Scan for the cell matching the given text and deliver its (X, Y) coordinate at center. 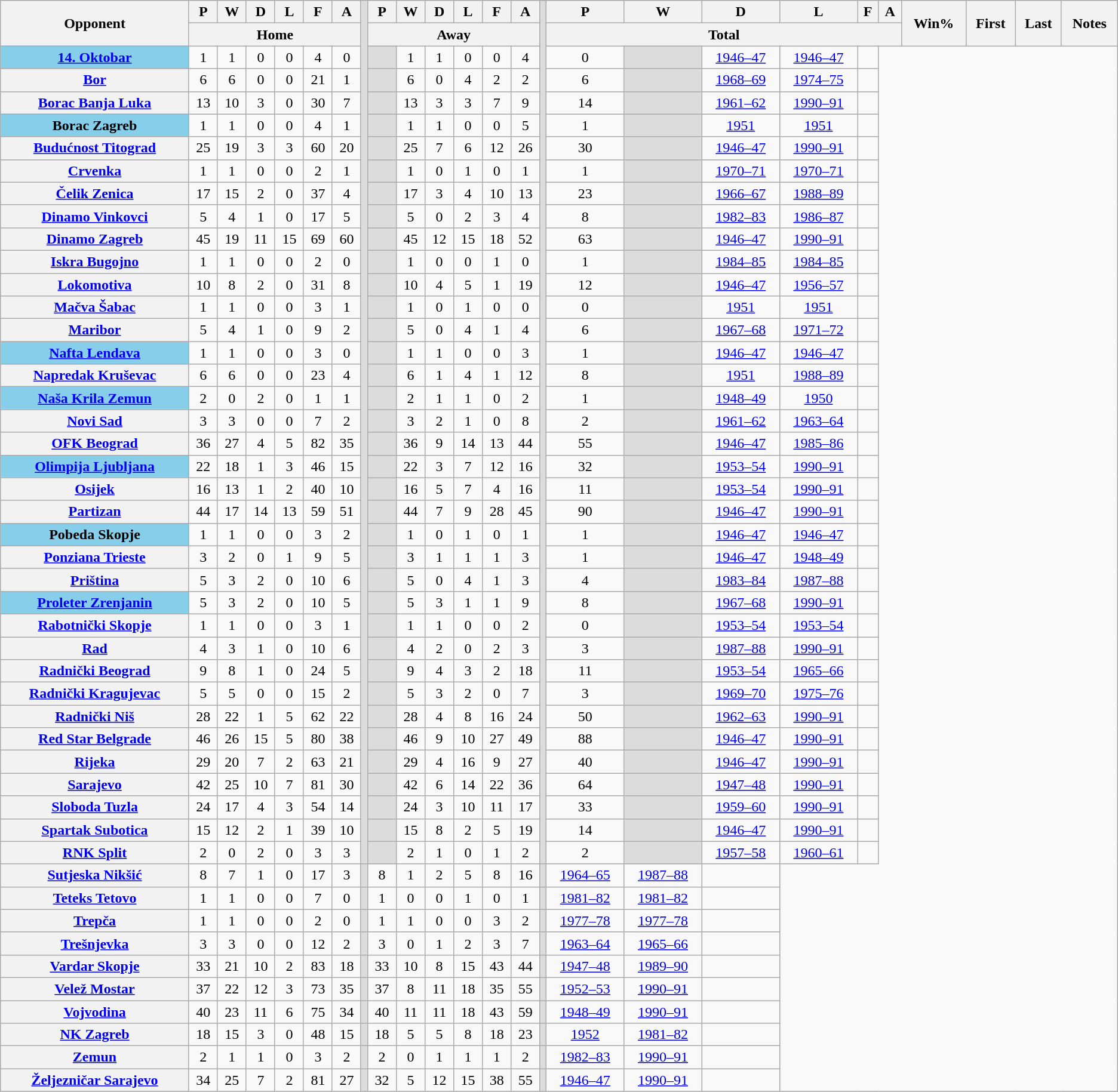
90 (585, 512)
Priština (95, 580)
Dinamo Zagreb (95, 239)
Sarajevo (95, 785)
1952 (585, 1035)
Crvenka (95, 171)
First (990, 23)
Bor (95, 80)
Sutjeska Nikšić (95, 875)
49 (526, 739)
69 (318, 239)
64 (585, 785)
1960–61 (818, 853)
1950 (818, 398)
14. Oktobar (95, 57)
Radnički Niš (95, 716)
80 (318, 739)
1974–75 (818, 80)
Teteks Tetovo (95, 898)
1962–63 (741, 716)
1964–65 (585, 875)
Dinamo Vinkovci (95, 216)
Budućnost Titograd (95, 148)
Trepča (95, 921)
Čelik Zenica (95, 193)
Ponziana Trieste (95, 557)
Novi Sad (95, 421)
82 (318, 444)
Vojvodina (95, 1012)
Borac Zagreb (95, 125)
1986–87 (818, 216)
Last (1038, 23)
Maribor (95, 330)
Partizan (95, 512)
Away (454, 35)
Radnički Kragujevac (95, 694)
73 (318, 989)
83 (318, 966)
Napredak Kruševac (95, 376)
Vardar Skopje (95, 966)
1983–84 (741, 580)
OFK Beograd (95, 444)
1971–72 (818, 330)
Naša Krila Zemun (95, 398)
1969–70 (741, 694)
Rad (95, 648)
Notes (1089, 23)
52 (526, 239)
1989–90 (663, 966)
Mačva Šabac (95, 307)
Spartak Subotica (95, 830)
Opponent (95, 23)
1975–76 (818, 694)
1966–67 (741, 193)
51 (346, 512)
Rabotnički Skopje (95, 625)
RNK Split (95, 853)
Iskra Bugojno (95, 262)
Olimpija Ljubljana (95, 466)
39 (318, 830)
Zemun (95, 1057)
Željezničar Sarajevo (95, 1080)
1957–58 (741, 853)
Rijeka (95, 762)
Osijek (95, 489)
1959–60 (741, 807)
Proleter Zrenjanin (95, 602)
75 (318, 1012)
Sloboda Tuzla (95, 807)
Lokomotiva (95, 285)
1952–53 (585, 989)
88 (585, 739)
31 (318, 285)
Total (724, 35)
1956–57 (818, 285)
Red Star Belgrade (95, 739)
Home (275, 35)
Pobeda Skopje (95, 534)
1985–86 (818, 444)
NK Zagreb (95, 1035)
48 (318, 1035)
Nafta Lendava (95, 353)
50 (585, 716)
Trešnjevka (95, 943)
Velež Mostar (95, 989)
54 (318, 807)
Radnički Beograd (95, 671)
Win% (934, 23)
Borac Banja Luka (95, 103)
62 (318, 716)
1968–69 (741, 80)
